For the text-containing cell, return its midpoint in (X, Y) coordinate format. 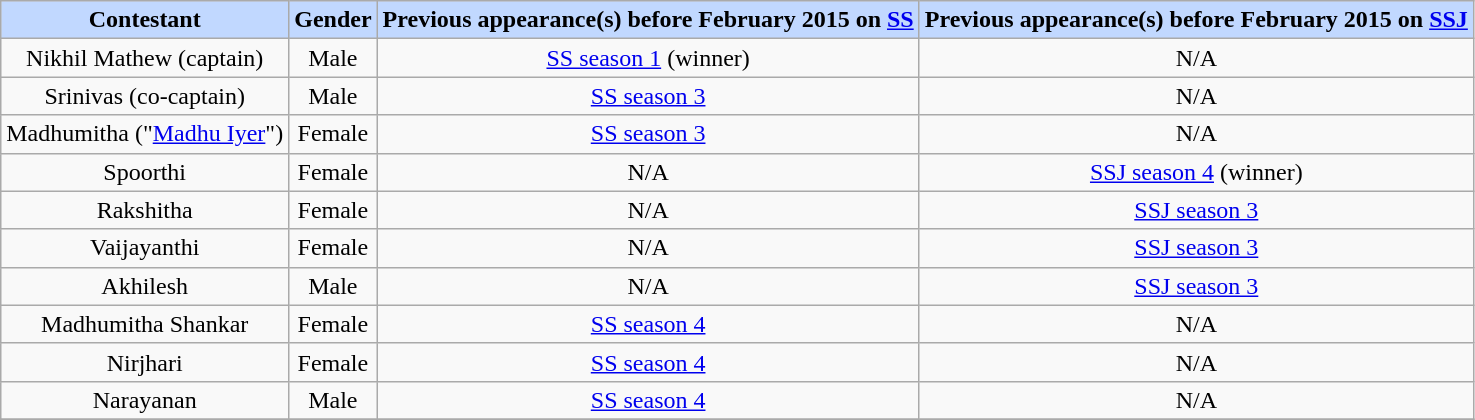
Rakshitha (145, 210)
Nirjhari (145, 362)
Contestant (145, 20)
SS season 1 (winner) (648, 58)
Madhumitha Shankar (145, 324)
Previous appearance(s) before February 2015 on SSJ (1196, 20)
Madhumitha ("Madhu Iyer") (145, 134)
Nikhil Mathew (captain) (145, 58)
Narayanan (145, 400)
Spoorthi (145, 172)
Srinivas (co-captain) (145, 96)
Gender (333, 20)
Previous appearance(s) before February 2015 on SS (648, 20)
Vaijayanthi (145, 248)
Akhilesh (145, 286)
SSJ season 4 (winner) (1196, 172)
